Pinpoint the cell where the given text exists, returning its (x, y) midpoint coordinate. 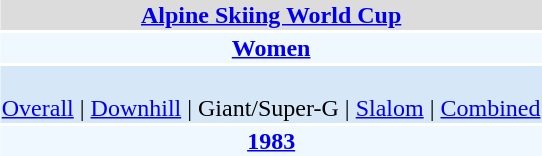
Alpine Skiing World Cup (271, 15)
Overall | Downhill | Giant/Super-G | Slalom | Combined (271, 94)
1983 (271, 141)
Women (271, 48)
